Locate the cell with the specified text and output its [x, y] center coordinate. 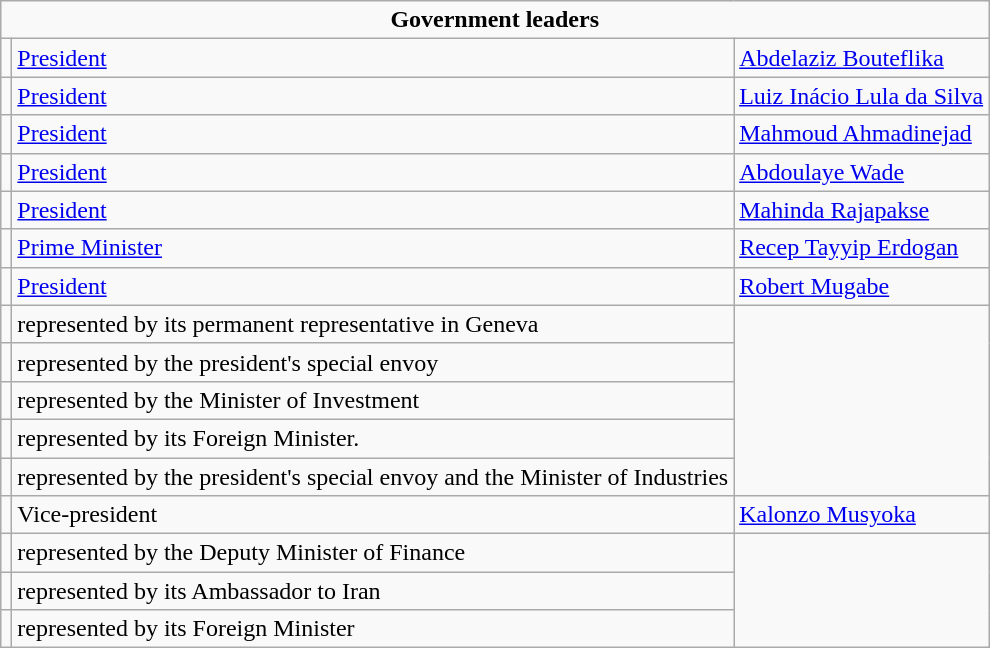
Recep Tayyip Erdogan [862, 248]
represented by the Deputy Minister of Finance [373, 553]
represented by its permanent representative in Geneva [373, 324]
represented by the Minister of Investment [373, 400]
represented by the president's special envoy [373, 362]
Luiz Inácio Lula da Silva [862, 96]
Abdoulaye Wade [862, 172]
Prime Minister [373, 248]
Mahinda Rajapakse [862, 210]
Mahmoud Ahmadinejad [862, 134]
represented by its Foreign Minister [373, 629]
Robert Mugabe [862, 286]
represented by the president's special envoy and the Minister of Industries [373, 477]
Vice-president [373, 515]
Kalonzo Musyoka [862, 515]
Abdelaziz Bouteflika [862, 58]
represented by its Ambassador to Iran [373, 591]
represented by its Foreign Minister. [373, 438]
Government leaders [495, 20]
